Find where the given text appears and provide that cell's center as (X, Y) coordinate. 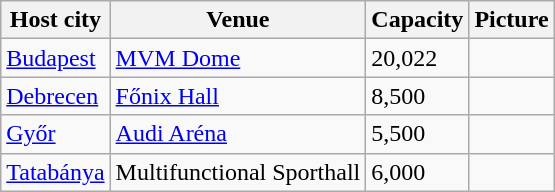
5,500 (418, 134)
Főnix Hall (238, 96)
20,022 (418, 58)
Audi Aréna (238, 134)
Capacity (418, 20)
Debrecen (56, 96)
Győr (56, 134)
Picture (512, 20)
Host city (56, 20)
Multifunctional Sporthall (238, 172)
8,500 (418, 96)
MVM Dome (238, 58)
Tatabánya (56, 172)
Venue (238, 20)
Budapest (56, 58)
6,000 (418, 172)
